Detect which cell encompasses the target text, then output its (x, y) center coordinate. 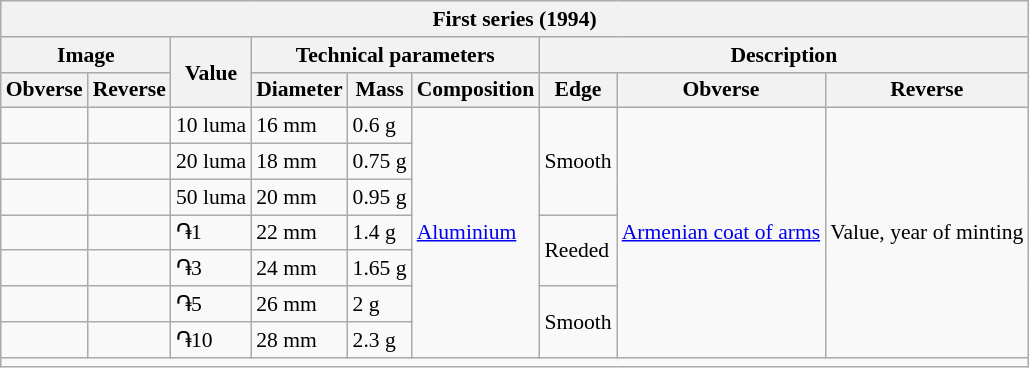
Value (211, 72)
Image (86, 55)
22 mm (299, 233)
Diameter (299, 90)
1.4 g (380, 233)
26 mm (299, 304)
Composition (476, 90)
10 luma (211, 126)
Technical parameters (395, 55)
Reeded (578, 250)
0.75 g (380, 162)
0.6 g (380, 126)
Armenian coat of arms (722, 232)
First series (1994) (515, 19)
18 mm (299, 162)
Value, year of minting (926, 232)
0.95 g (380, 197)
֏10 (211, 340)
20 mm (299, 197)
50 luma (211, 197)
֏5 (211, 304)
24 mm (299, 269)
Edge (578, 90)
֏3 (211, 269)
20 luma (211, 162)
2.3 g (380, 340)
16 mm (299, 126)
1.65 g (380, 269)
Description (784, 55)
28 mm (299, 340)
Mass (380, 90)
֏1 (211, 233)
Aluminium (476, 232)
2 g (380, 304)
